Search for the cell housing the specified text and yield its [X, Y] center coordinate. 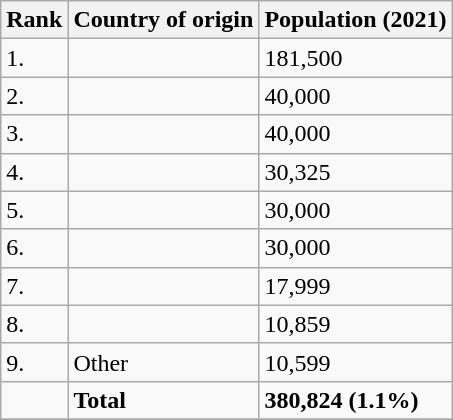
181,500 [356, 58]
8. [34, 324]
Other [164, 362]
9. [34, 362]
6. [34, 248]
17,999 [356, 286]
2. [34, 96]
30,325 [356, 172]
1. [34, 58]
Total [164, 400]
5. [34, 210]
Country of origin [164, 20]
10,859 [356, 324]
Rank [34, 20]
Population (2021) [356, 20]
10,599 [356, 362]
7. [34, 286]
380,824 (1.1%) [356, 400]
3. [34, 134]
4. [34, 172]
